Detect which cell encompasses the target text, then output its [x, y] center coordinate. 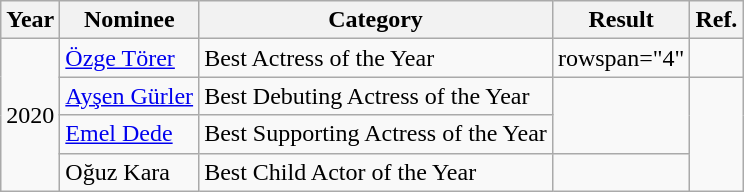
Özge Törer [130, 58]
Best Debuting Actress of the Year [376, 96]
Ref. [716, 20]
Year [30, 20]
Result [621, 20]
Best Supporting Actress of the Year [376, 134]
Best Child Actor of the Year [376, 172]
rowspan="4" [621, 58]
Oğuz Kara [130, 172]
Emel Dede [130, 134]
Nominee [130, 20]
Category [376, 20]
Ayşen Gürler [130, 96]
Best Actress of the Year [376, 58]
2020 [30, 115]
